Pinpoint the cell where the given text exists, returning its [x, y] midpoint coordinate. 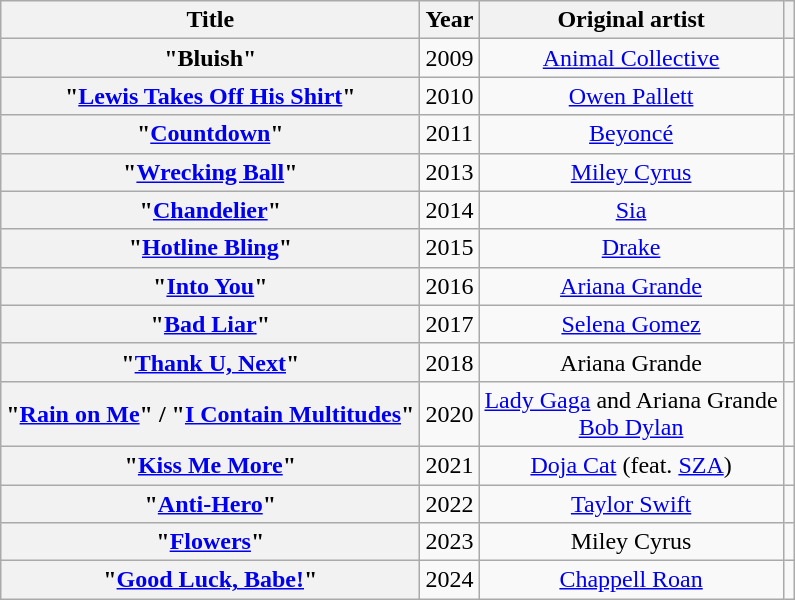
2022 [450, 503]
2014 [450, 210]
2011 [450, 134]
"Thank U, Next" [210, 362]
Title [210, 20]
"Hotline Bling" [210, 248]
Lady Gaga and Ariana GrandeBob Dylan [631, 414]
"Into You" [210, 286]
"Bluish" [210, 58]
2021 [450, 465]
Original artist [631, 20]
2018 [450, 362]
"Countdown" [210, 134]
Drake [631, 248]
"Flowers" [210, 542]
Doja Cat (feat. SZA) [631, 465]
Selena Gomez [631, 324]
2016 [450, 286]
Sia [631, 210]
Year [450, 20]
"Kiss Me More" [210, 465]
"Bad Liar" [210, 324]
"Chandelier" [210, 210]
2009 [450, 58]
2023 [450, 542]
2015 [450, 248]
2013 [450, 172]
"Rain on Me" / "I Contain Multitudes" [210, 414]
2020 [450, 414]
2010 [450, 96]
"Anti-Hero" [210, 503]
Chappell Roan [631, 580]
Owen Pallett [631, 96]
Beyoncé [631, 134]
2017 [450, 324]
"Lewis Takes Off His Shirt" [210, 96]
2024 [450, 580]
"Good Luck, Babe!" [210, 580]
Taylor Swift [631, 503]
Animal Collective [631, 58]
"Wrecking Ball" [210, 172]
